Capture the cell that displays the provided text and extract its (x, y) central coordinate. 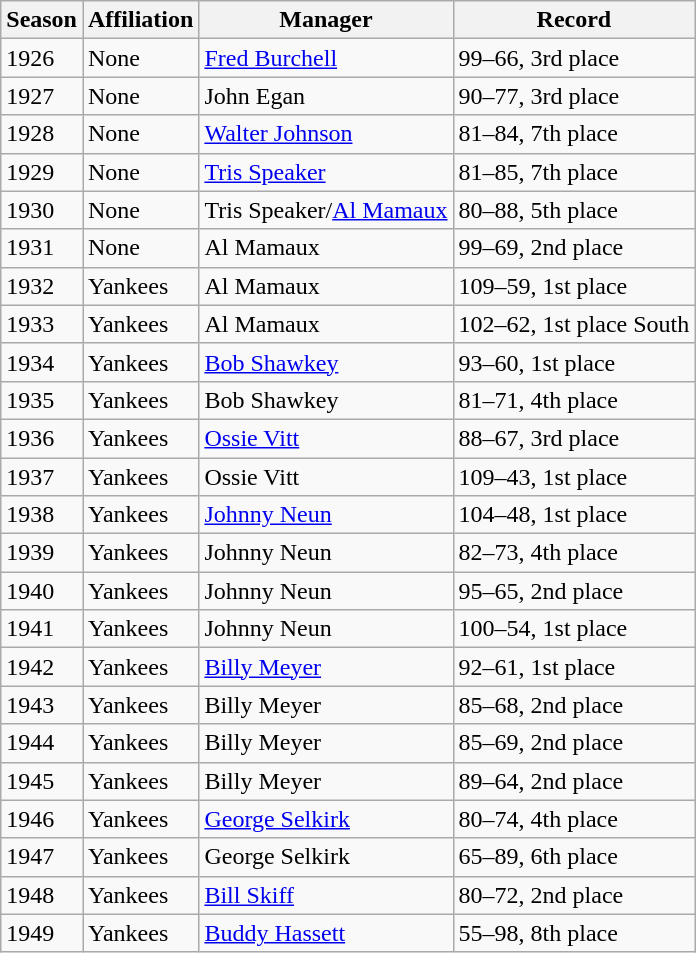
1933 (42, 324)
99–66, 3rd place (574, 58)
Walter Johnson (326, 134)
82–73, 4th place (574, 553)
1937 (42, 477)
1945 (42, 781)
81–85, 7th place (574, 172)
92–61, 1st place (574, 667)
109–59, 1st place (574, 286)
1927 (42, 96)
1929 (42, 172)
80–88, 5th place (574, 210)
99–69, 2nd place (574, 248)
93–60, 1st place (574, 362)
85–69, 2nd place (574, 743)
95–65, 2nd place (574, 591)
1947 (42, 857)
1928 (42, 134)
John Egan (326, 96)
1930 (42, 210)
1943 (42, 705)
1944 (42, 743)
1934 (42, 362)
Affiliation (140, 20)
104–48, 1st place (574, 515)
88–67, 3rd place (574, 438)
1931 (42, 248)
90–77, 3rd place (574, 96)
1948 (42, 895)
1938 (42, 515)
1932 (42, 286)
Tris Speaker (326, 172)
1946 (42, 819)
1935 (42, 400)
81–84, 7th place (574, 134)
Manager (326, 20)
1942 (42, 667)
81–71, 4th place (574, 400)
89–64, 2nd place (574, 781)
Record (574, 20)
85–68, 2nd place (574, 705)
80–72, 2nd place (574, 895)
55–98, 8th place (574, 933)
Season (42, 20)
1940 (42, 591)
1941 (42, 629)
102–62, 1st place South (574, 324)
Tris Speaker/Al Mamaux (326, 210)
1926 (42, 58)
80–74, 4th place (574, 819)
1949 (42, 933)
1936 (42, 438)
65–89, 6th place (574, 857)
Fred Burchell (326, 58)
Bill Skiff (326, 895)
109–43, 1st place (574, 477)
100–54, 1st place (574, 629)
Buddy Hassett (326, 933)
1939 (42, 553)
